From the cell containing the given text, extract its center point as [x, y] coordinate. 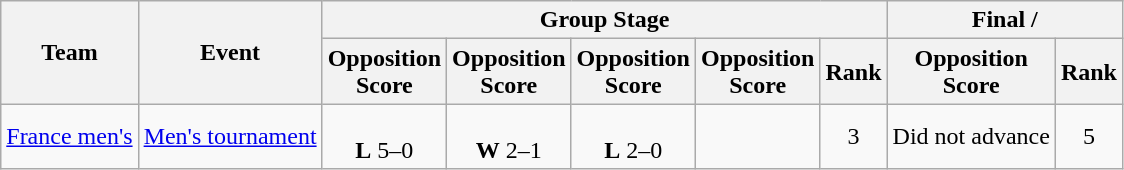
Team [70, 52]
L 5–0 [384, 136]
Group Stage [604, 20]
Final / [1004, 20]
5 [1088, 136]
3 [854, 136]
L 2–0 [633, 136]
W 2–1 [509, 136]
Men's tournament [230, 136]
Did not advance [971, 136]
France men's [70, 136]
Event [230, 52]
